Identify which cell holds the provided text, then report its (X, Y) central coordinate. 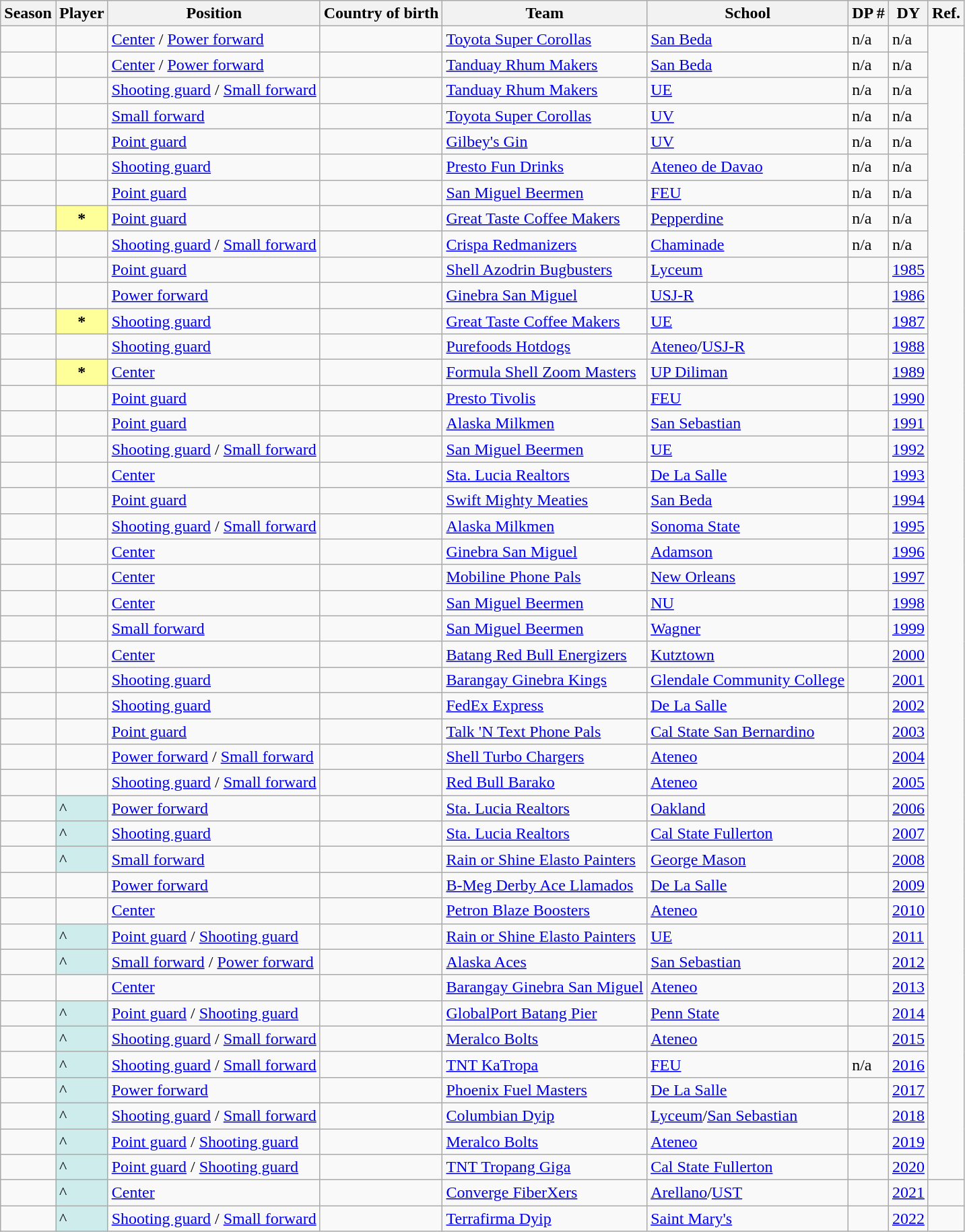
George Mason (747, 860)
Talk 'N Text Phone Pals (545, 731)
Season (28, 13)
FedEx Express (545, 705)
2020 (908, 1167)
Position (214, 13)
1986 (908, 295)
2022 (908, 1219)
Ateneo/USJ-R (747, 347)
Purefoods Hotdogs (545, 347)
2005 (908, 783)
Petron Blaze Boosters (545, 911)
1988 (908, 347)
2001 (908, 680)
2004 (908, 757)
New Orleans (747, 577)
Saint Mary's (747, 1219)
UP Diliman (747, 372)
2011 (908, 936)
B-Meg Derby Ace Llamados (545, 885)
Oakland (747, 808)
DP # (869, 13)
DY (908, 13)
Penn State (747, 1013)
Columbian Dyip (545, 1115)
Adamson (747, 552)
Swift Mighty Meaties (545, 500)
Country of birth (381, 13)
2008 (908, 860)
Batang Red Bull Energizers (545, 654)
2017 (908, 1090)
2003 (908, 731)
USJ-R (747, 295)
2002 (908, 705)
Gilbey's Gin (545, 141)
Shell Azodrin Bugbusters (545, 269)
Kutztown (747, 654)
Converge FiberXers (545, 1193)
2021 (908, 1193)
Crispa Redmanizers (545, 244)
Power forward / Small forward (214, 757)
2012 (908, 962)
Cal State San Bernardino (747, 731)
Alaska Aces (545, 962)
2019 (908, 1142)
Phoenix Fuel Masters (545, 1090)
2000 (908, 654)
Wagner (747, 628)
School (747, 13)
Ateneo de Davao (747, 167)
Presto Fun Drinks (545, 167)
Barangay Ginebra San Miguel (545, 987)
1999 (908, 628)
TNT Tropang Giga (545, 1167)
Arellano/UST (747, 1193)
Chaminade (747, 244)
Shell Turbo Chargers (545, 757)
1989 (908, 372)
2014 (908, 1013)
NU (747, 603)
1991 (908, 424)
Small forward / Power forward (214, 962)
Mobiline Phone Pals (545, 577)
Glendale Community College (747, 680)
1992 (908, 449)
1987 (908, 321)
Barangay Ginebra Kings (545, 680)
Red Bull Barako (545, 783)
1990 (908, 398)
Pepperdine (747, 218)
1997 (908, 577)
1993 (908, 475)
Sonoma State (747, 526)
1994 (908, 500)
2007 (908, 834)
TNT KaTropa (545, 1064)
2016 (908, 1064)
2009 (908, 885)
Presto Tivolis (545, 398)
1985 (908, 269)
Team (545, 13)
2018 (908, 1115)
2006 (908, 808)
2010 (908, 911)
1995 (908, 526)
Formula Shell Zoom Masters (545, 372)
Ref. (945, 13)
Terrafirma Dyip (545, 1219)
GlobalPort Batang Pier (545, 1013)
2015 (908, 1039)
Player (81, 13)
2013 (908, 987)
Lyceum/San Sebastian (747, 1115)
Lyceum (747, 269)
1998 (908, 603)
1996 (908, 552)
